Provide the [x, y] coordinate of the cell's center where the given text is located.  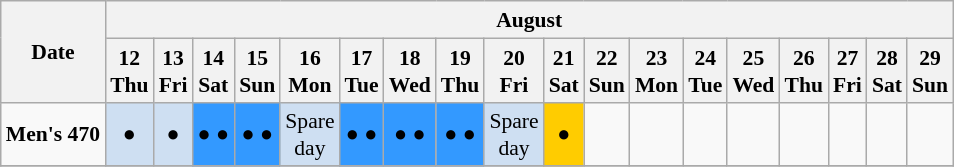
13Fri [174, 70]
28Sat [887, 70]
21Sat [564, 70]
29Sun [930, 70]
23Mon [656, 70]
25Wed [753, 70]
19Thu [460, 70]
26Thu [804, 70]
Date [53, 52]
24Tue [705, 70]
20Fri [514, 70]
27Fri [848, 70]
Men's 470 [53, 134]
15Sun [257, 70]
14Sat [214, 70]
12Thu [130, 70]
22Sun [607, 70]
18Wed [410, 70]
17Tue [362, 70]
16Mon [310, 70]
August [529, 20]
